Extract the (X, Y) coordinate from the center of the cell holding the provided text.  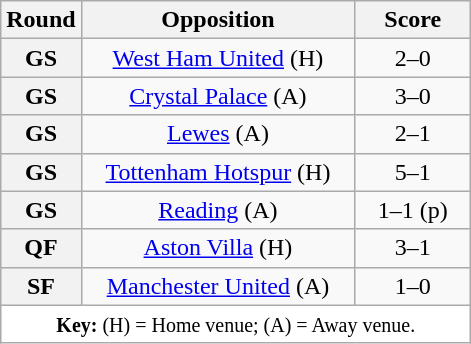
Opposition (218, 20)
1–0 (413, 286)
1–1 (p) (413, 210)
Score (413, 20)
Crystal Palace (A) (218, 96)
Aston Villa (H) (218, 248)
Lewes (A) (218, 134)
2–1 (413, 134)
3–1 (413, 248)
3–0 (413, 96)
Reading (A) (218, 210)
SF (41, 286)
Tottenham Hotspur (H) (218, 172)
Key: (H) = Home venue; (A) = Away venue. (236, 324)
Round (41, 20)
2–0 (413, 58)
5–1 (413, 172)
West Ham United (H) (218, 58)
QF (41, 248)
Manchester United (A) (218, 286)
